Return the (X, Y) coordinate for the center point of the cell that contains the specified text.  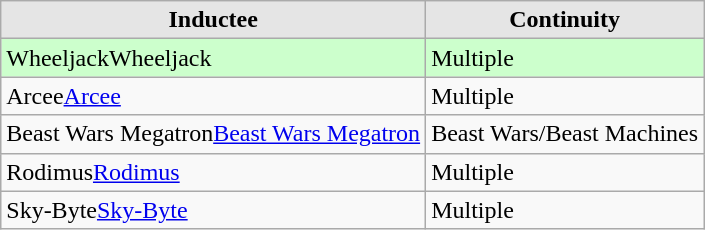
Beast Wars MegatronBeast Wars Megatron (214, 134)
WheeljackWheeljack (214, 58)
Continuity (565, 20)
ArceeArcee (214, 96)
Inductee (214, 20)
Sky-ByteSky-Byte (214, 210)
RodimusRodimus (214, 172)
Beast Wars/Beast Machines (565, 134)
